Output the (X, Y) coordinate of the center of the cell containing the given text.  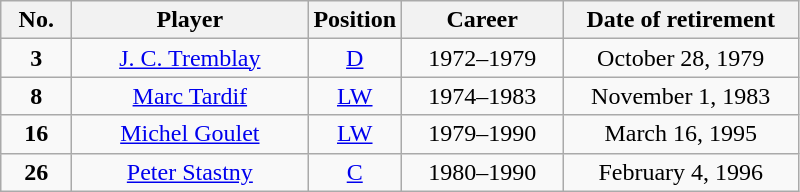
26 (36, 172)
J. C. Tremblay (190, 58)
Position (355, 20)
February 4, 1996 (681, 172)
October 28, 1979 (681, 58)
Peter Stastny (190, 172)
1979–1990 (482, 134)
Player (190, 20)
No. (36, 20)
16 (36, 134)
November 1, 1983 (681, 96)
8 (36, 96)
3 (36, 58)
Marc Tardif (190, 96)
Michel Goulet (190, 134)
1974–1983 (482, 96)
Career (482, 20)
1972–1979 (482, 58)
March 16, 1995 (681, 134)
1980–1990 (482, 172)
Date of retirement (681, 20)
D (355, 58)
C (355, 172)
